Determine the [x, y] coordinate at the center of the cell enclosing the given text.  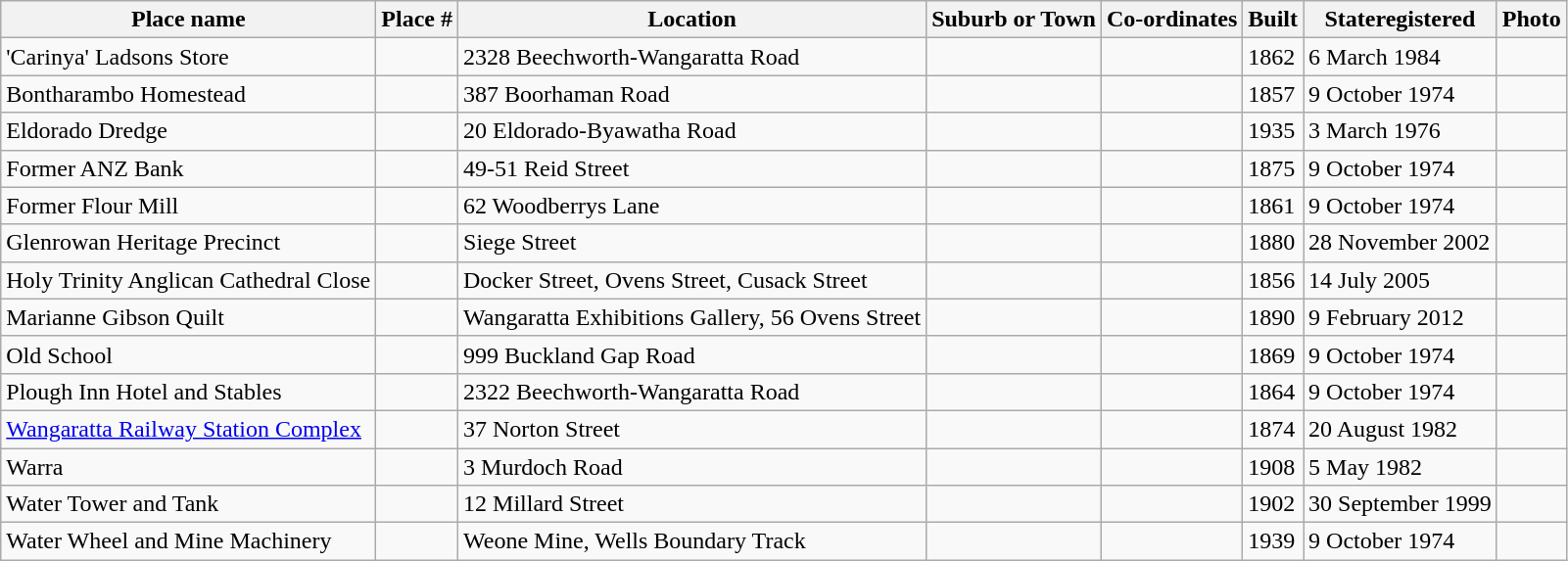
1864 [1273, 392]
1857 [1273, 94]
1874 [1273, 429]
6 March 1984 [1401, 57]
Former Flour Mill [188, 206]
Co-ordinates [1171, 20]
Water Wheel and Mine Machinery [188, 541]
Weone Mine, Wells Boundary Track [692, 541]
Water Tower and Tank [188, 504]
Siege Street [692, 243]
9 February 2012 [1401, 317]
1856 [1273, 280]
Suburb or Town [1015, 20]
1862 [1273, 57]
20 Eldorado-Byawatha Road [692, 131]
2322 Beechworth-Wangaratta Road [692, 392]
1890 [1273, 317]
Marianne Gibson Quilt [188, 317]
14 July 2005 [1401, 280]
2328 Beechworth-Wangaratta Road [692, 57]
1939 [1273, 541]
Warra [188, 467]
Location [692, 20]
28 November 2002 [1401, 243]
Former ANZ Bank [188, 168]
49-51 Reid Street [692, 168]
Bontharambo Homestead [188, 94]
1908 [1273, 467]
20 August 1982 [1401, 429]
62 Woodberrys Lane [692, 206]
1902 [1273, 504]
Place name [188, 20]
'Carinya' Ladsons Store [188, 57]
1875 [1273, 168]
12 Millard Street [692, 504]
5 May 1982 [1401, 467]
Glenrowan Heritage Precinct [188, 243]
Photo [1532, 20]
Docker Street, Ovens Street, Cusack Street [692, 280]
Plough Inn Hotel and Stables [188, 392]
Holy Trinity Anglican Cathedral Close [188, 280]
999 Buckland Gap Road [692, 354]
Place # [417, 20]
Built [1273, 20]
387 Boorhaman Road [692, 94]
1869 [1273, 354]
30 September 1999 [1401, 504]
Wangaratta Railway Station Complex [188, 429]
3 Murdoch Road [692, 467]
Eldorado Dredge [188, 131]
37 Norton Street [692, 429]
Old School [188, 354]
1935 [1273, 131]
3 March 1976 [1401, 131]
1880 [1273, 243]
Wangaratta Exhibitions Gallery, 56 Ovens Street [692, 317]
1861 [1273, 206]
Stateregistered [1401, 20]
